Search for the cell housing the specified text and yield its [x, y] center coordinate. 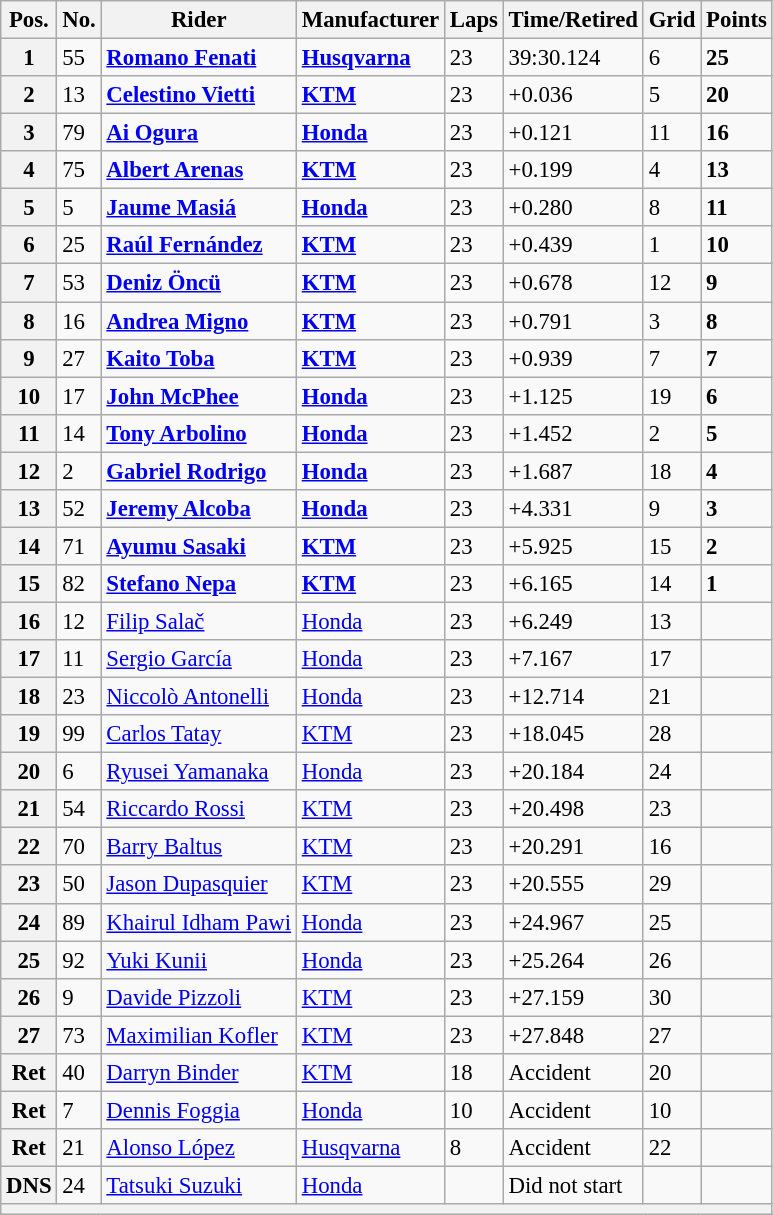
82 [79, 584]
Sergio García [198, 659]
39:30.124 [573, 58]
+24.967 [573, 922]
Khairul Idham Pawi [198, 922]
Albert Arenas [198, 170]
+6.249 [573, 621]
+20.555 [573, 885]
+0.280 [573, 208]
30 [672, 997]
+1.452 [573, 433]
Barry Baltus [198, 847]
+0.121 [573, 133]
52 [79, 509]
Niccolò Antonelli [198, 697]
Ai Ogura [198, 133]
Pos. [29, 20]
Davide Pizzoli [198, 997]
Gabriel Rodrigo [198, 471]
75 [79, 170]
Tatsuki Suzuki [198, 1185]
+20.184 [573, 772]
73 [79, 1035]
Ryusei Yamanaka [198, 772]
+0.199 [573, 170]
Jason Dupasquier [198, 885]
71 [79, 546]
+1.687 [573, 471]
+20.498 [573, 809]
Jaume Masiá [198, 208]
Raúl Fernández [198, 245]
+27.159 [573, 997]
99 [79, 734]
+12.714 [573, 697]
+0.678 [573, 283]
Filip Salač [198, 621]
+0.791 [573, 321]
28 [672, 734]
Alonso López [198, 1148]
Rider [198, 20]
+20.291 [573, 847]
Dennis Foggia [198, 1110]
Laps [474, 20]
Riccardo Rossi [198, 809]
Andrea Migno [198, 321]
Kaito Toba [198, 358]
Deniz Öncü [198, 283]
92 [79, 960]
53 [79, 283]
70 [79, 847]
Romano Fenati [198, 58]
Jeremy Alcoba [198, 509]
55 [79, 58]
Darryn Binder [198, 1073]
+0.036 [573, 95]
DNS [29, 1185]
29 [672, 885]
79 [79, 133]
+25.264 [573, 960]
Carlos Tatay [198, 734]
50 [79, 885]
54 [79, 809]
Yuki Kunii [198, 960]
+6.165 [573, 584]
+7.167 [573, 659]
+0.939 [573, 358]
Tony Arbolino [198, 433]
John McPhee [198, 396]
+1.125 [573, 396]
Stefano Nepa [198, 584]
89 [79, 922]
Time/Retired [573, 20]
+4.331 [573, 509]
Ayumu Sasaki [198, 546]
Grid [672, 20]
Manufacturer [370, 20]
+0.439 [573, 245]
Maximilian Kofler [198, 1035]
+18.045 [573, 734]
40 [79, 1073]
Celestino Vietti [198, 95]
+5.925 [573, 546]
+27.848 [573, 1035]
Points [736, 20]
No. [79, 20]
Did not start [573, 1185]
